Search for the cell housing the specified text and yield its [x, y] center coordinate. 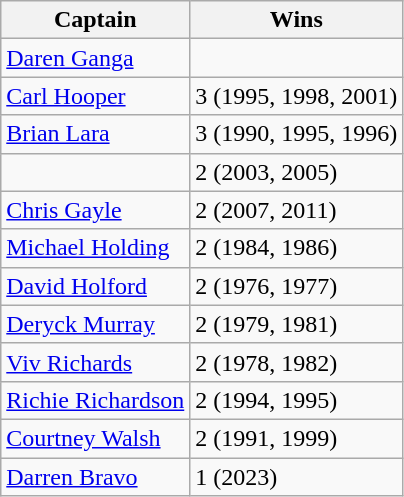
Chris Gayle [96, 210]
2 (2007, 2011) [296, 210]
2 (1984, 1986) [296, 248]
Wins [296, 20]
2 (2003, 2005) [296, 172]
Brian Lara [96, 134]
1 (2023) [296, 477]
Carl Hooper [96, 96]
2 (1976, 1977) [296, 286]
Captain [96, 20]
David Holford [96, 286]
Daren Ganga [96, 58]
2 (1978, 1982) [296, 362]
Courtney Walsh [96, 438]
Deryck Murray [96, 324]
3 (1990, 1995, 1996) [296, 134]
2 (1991, 1999) [296, 438]
2 (1979, 1981) [296, 324]
Michael Holding [96, 248]
Richie Richardson [96, 400]
2 (1994, 1995) [296, 400]
Viv Richards [96, 362]
Darren Bravo [96, 477]
3 (1995, 1998, 2001) [296, 96]
